Identify which cell holds the provided text, then report its [x, y] central coordinate. 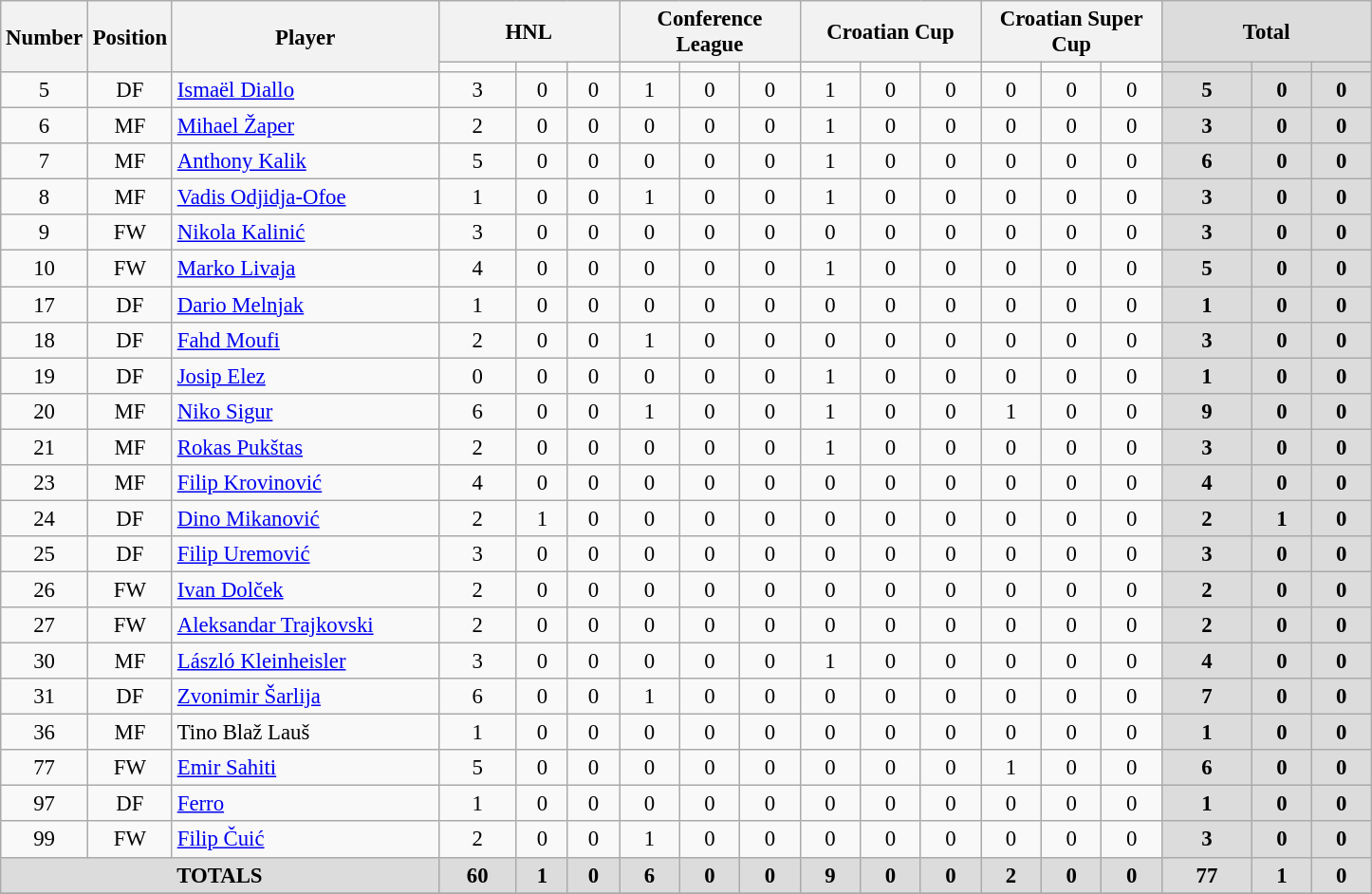
25 [45, 554]
Position [129, 36]
Marko Livaja [306, 269]
20 [45, 411]
Ferro [306, 804]
Dario Melnjak [306, 305]
18 [45, 340]
Filip Uremović [306, 554]
Ivan Dolček [306, 589]
36 [45, 733]
24 [45, 518]
Nikola Kalinić [306, 233]
26 [45, 589]
László Kleinheisler [306, 661]
Josip Elez [306, 376]
17 [45, 305]
Filip Čuić [306, 840]
Conference League [710, 32]
Rokas Pukštas [306, 447]
Number [45, 36]
Zvonimir Šarlija [306, 697]
Anthony Kalik [306, 161]
HNL [529, 32]
TOTALS [220, 875]
10 [45, 269]
Ismaël Diallo [306, 90]
Total [1266, 32]
19 [45, 376]
27 [45, 625]
Emir Sahiti [306, 768]
Vadis Odjidja-Ofoe [306, 197]
60 [477, 875]
31 [45, 697]
Dino Mikanović [306, 518]
99 [45, 840]
Player [306, 36]
Tino Blaž Lauš [306, 733]
21 [45, 447]
8 [45, 197]
Aleksandar Trajkovski [306, 625]
97 [45, 804]
23 [45, 483]
Croatian Cup [890, 32]
Fahd Moufi [306, 340]
30 [45, 661]
Croatian Super Cup [1072, 32]
Niko Sigur [306, 411]
Filip Krovinović [306, 483]
Mihael Žaper [306, 126]
